Pinpoint the cell where the given text exists, returning its [X, Y] midpoint coordinate. 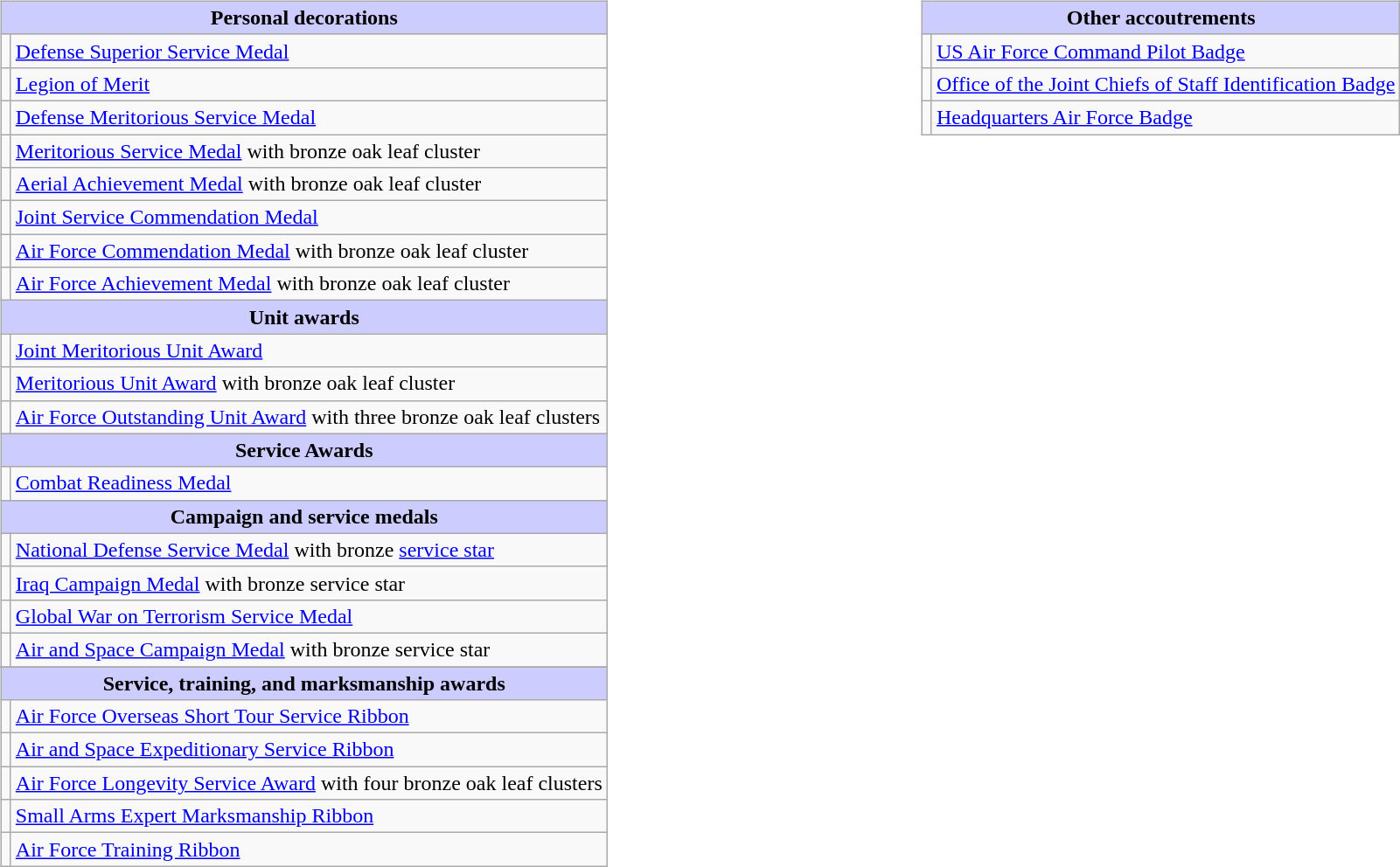
Air Force Outstanding Unit Award with three bronze oak leaf clusters [309, 417]
Headquarters Air Force Badge [1165, 117]
US Air Force Command Pilot Badge [1165, 51]
Campaign and service medals [304, 517]
Aerial Achievement Medal with bronze oak leaf cluster [309, 184]
Air Force Achievement Medal with bronze oak leaf cluster [309, 284]
Joint Meritorious Unit Award [309, 350]
Joint Service Commendation Medal [309, 218]
Office of the Joint Chiefs of Staff Identification Badge [1165, 84]
Air Force Commendation Medal with bronze oak leaf cluster [309, 251]
Other accoutrements [1160, 17]
Personal decorations [304, 17]
Small Arms Expert Marksmanship Ribbon [309, 816]
Meritorious Service Medal with bronze oak leaf cluster [309, 151]
Legion of Merit [309, 84]
National Defense Service Medal with bronze service star [309, 550]
Air Force Overseas Short Tour Service Ribbon [309, 717]
Defense Superior Service Medal [309, 51]
Service, training, and marksmanship awards [304, 683]
Unit awards [304, 317]
Air Force Training Ribbon [309, 850]
Air and Space Campaign Medal with bronze service star [309, 649]
Global War on Terrorism Service Medal [309, 616]
Defense Meritorious Service Medal [309, 117]
Air and Space Expeditionary Service Ribbon [309, 750]
Air Force Longevity Service Award with four bronze oak leaf clusters [309, 783]
Iraq Campaign Medal with bronze service star [309, 583]
Meritorious Unit Award with bronze oak leaf cluster [309, 384]
Service Awards [304, 450]
Combat Readiness Medal [309, 483]
